Search for the cell housing the specified text and yield its (X, Y) center coordinate. 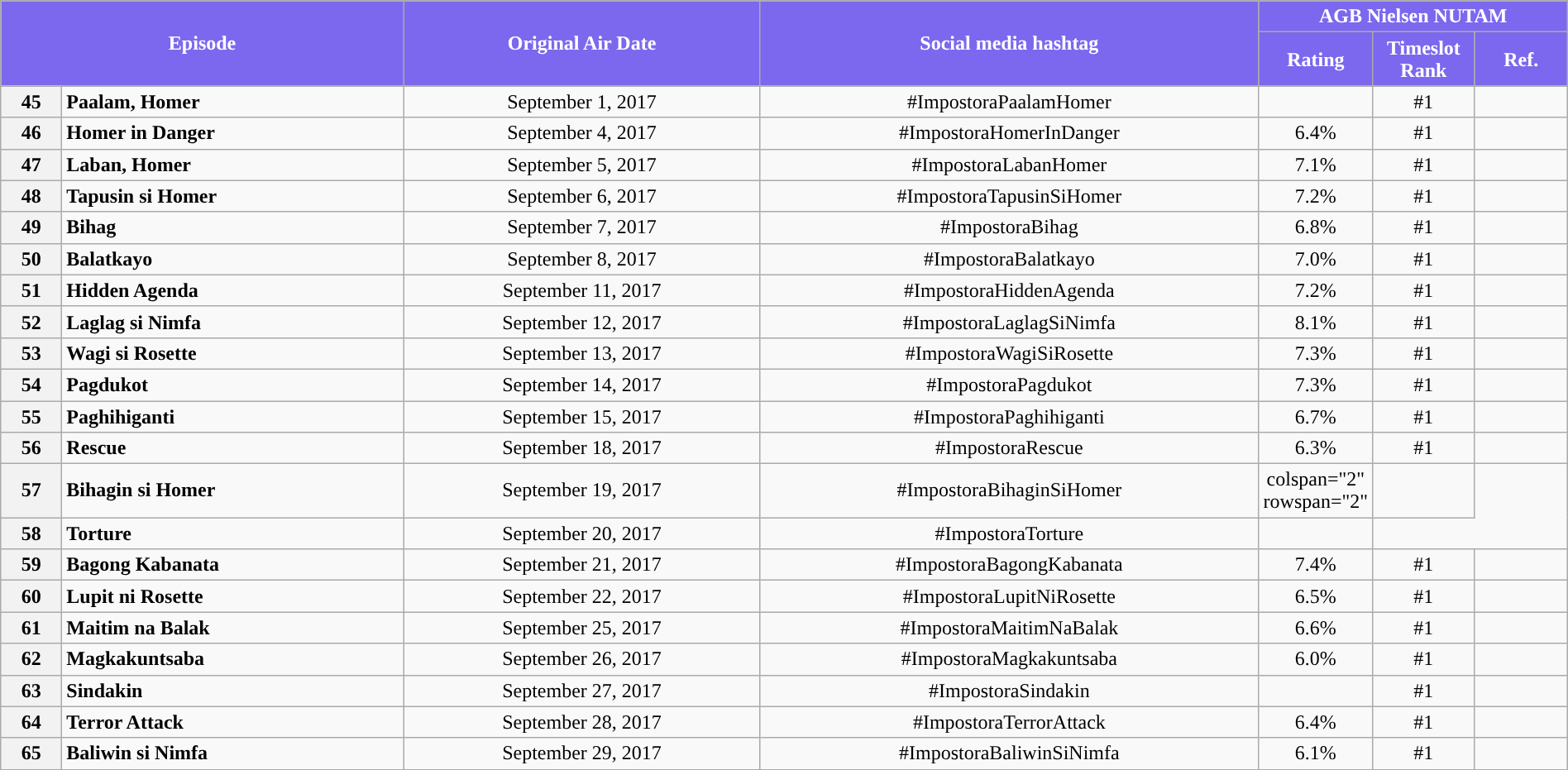
6.6% (1316, 628)
#ImpostoraMaitimNaBalak (1009, 628)
September 15, 2017 (581, 416)
55 (31, 416)
#ImpostoraHiddenAgenda (1009, 290)
Torture (233, 533)
Original Air Date (581, 43)
6.0% (1316, 659)
September 29, 2017 (581, 753)
Bagong Kabanata (233, 565)
Laglag si Nimfa (233, 322)
Paalam, Homer (233, 102)
#ImpostoraTerrorAttack (1009, 722)
Bihagin si Homer (233, 491)
AGB Nielsen NUTAM (1413, 17)
Social media hashtag (1009, 43)
Rating (1316, 60)
#ImpostoraBalatkayo (1009, 259)
September 25, 2017 (581, 628)
54 (31, 385)
September 12, 2017 (581, 322)
6.5% (1316, 596)
September 14, 2017 (581, 385)
61 (31, 628)
59 (31, 565)
56 (31, 448)
September 8, 2017 (581, 259)
#ImpostoraBaliwinSiNimfa (1009, 753)
#ImpostoraWagiSiRosette (1009, 353)
#ImpostoraLupitNiRosette (1009, 596)
47 (31, 165)
September 28, 2017 (581, 722)
September 19, 2017 (581, 491)
8.1% (1316, 322)
Tapusin si Homer (233, 196)
September 13, 2017 (581, 353)
58 (31, 533)
Maitim na Balak (233, 628)
6.7% (1316, 416)
#ImpostoraMagkakuntsaba (1009, 659)
Laban, Homer (233, 165)
6.3% (1316, 448)
#ImpostoraPaghihiganti (1009, 416)
#ImpostoraRescue (1009, 448)
Magkakuntsaba (233, 659)
September 7, 2017 (581, 227)
September 6, 2017 (581, 196)
September 18, 2017 (581, 448)
TimeslotRank (1424, 60)
September 5, 2017 (581, 165)
Sindakin (233, 691)
#ImpostoraTorture (1009, 533)
#ImpostoraHomerInDanger (1009, 133)
Episode (203, 43)
Baliwin si Nimfa (233, 753)
51 (31, 290)
63 (31, 691)
Bihag (233, 227)
#ImpostoraPaalamHomer (1009, 102)
50 (31, 259)
57 (31, 491)
#ImpostoraBagongKabanata (1009, 565)
September 11, 2017 (581, 290)
#ImpostoraPagdukot (1009, 385)
7.1% (1316, 165)
colspan="2" rowspan="2" (1316, 491)
September 1, 2017 (581, 102)
Lupit ni Rosette (233, 596)
46 (31, 133)
7.4% (1316, 565)
Rescue (233, 448)
Wagi si Rosette (233, 353)
64 (31, 722)
Ref. (1521, 60)
49 (31, 227)
#ImpostoraTapusinSiHomer (1009, 196)
6.1% (1316, 753)
September 20, 2017 (581, 533)
September 27, 2017 (581, 691)
#ImpostoraLabanHomer (1009, 165)
September 4, 2017 (581, 133)
Terror Attack (233, 722)
#ImpostoraBihag (1009, 227)
53 (31, 353)
65 (31, 753)
45 (31, 102)
#ImpostoraSindakin (1009, 691)
Homer in Danger (233, 133)
Paghihiganti (233, 416)
#ImpostoraBihaginSiHomer (1009, 491)
7.0% (1316, 259)
September 21, 2017 (581, 565)
6.8% (1316, 227)
Balatkayo (233, 259)
48 (31, 196)
52 (31, 322)
#ImpostoraLaglagSiNimfa (1009, 322)
62 (31, 659)
September 22, 2017 (581, 596)
Pagdukot (233, 385)
60 (31, 596)
Hidden Agenda (233, 290)
September 26, 2017 (581, 659)
